Locate the cell with the specified text and output its [X, Y] center coordinate. 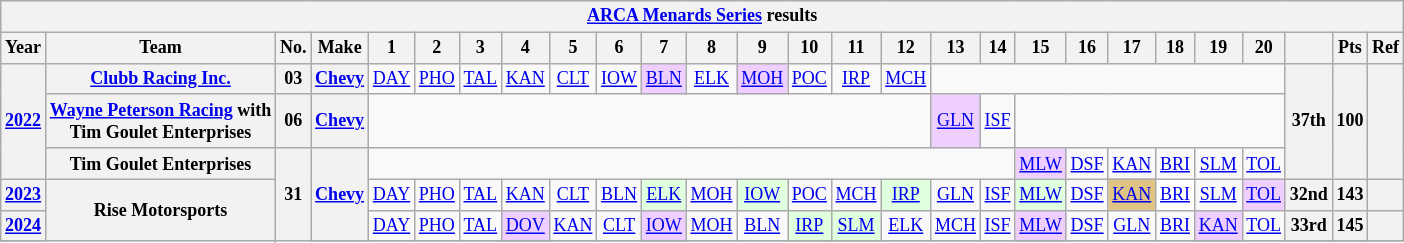
7 [664, 48]
Team [160, 48]
145 [1350, 226]
ARCA Menards Series results [702, 16]
10 [810, 48]
17 [1132, 48]
Year [24, 48]
31 [294, 195]
Clubb Racing Inc. [160, 78]
9 [762, 48]
100 [1350, 121]
Tim Goulet Enterprises [160, 164]
5 [573, 48]
03 [294, 78]
32nd [1308, 194]
2022 [24, 121]
16 [1087, 48]
11 [856, 48]
14 [998, 48]
1 [391, 48]
Rise Motorsports [160, 210]
6 [620, 48]
4 [525, 48]
No. [294, 48]
Make [340, 48]
37th [1308, 121]
2 [436, 48]
Wayne Peterson Racing with Tim Goulet Enterprises [160, 121]
2024 [24, 226]
143 [1350, 194]
3 [480, 48]
18 [1176, 48]
13 [956, 48]
15 [1040, 48]
Ref [1386, 48]
20 [1264, 48]
Pts [1350, 48]
06 [294, 121]
2023 [24, 194]
8 [712, 48]
19 [1218, 48]
33rd [1308, 226]
DOV [525, 226]
12 [906, 48]
